Capture the cell that displays the provided text and extract its [X, Y] central coordinate. 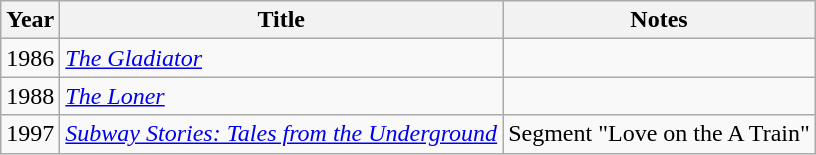
The Gladiator [282, 58]
Segment "Love on the A Train" [660, 134]
Title [282, 20]
Subway Stories: Tales from the Underground [282, 134]
Notes [660, 20]
1986 [30, 58]
1988 [30, 96]
1997 [30, 134]
The Loner [282, 96]
Year [30, 20]
